Find where the given text appears and provide that cell's center as (X, Y) coordinate. 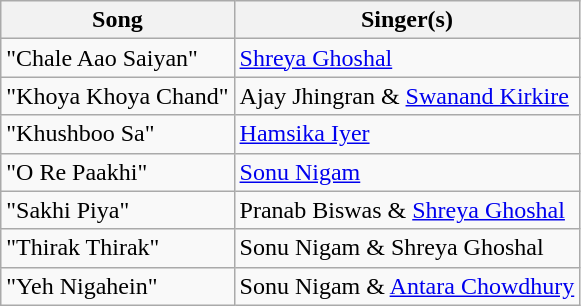
"Khoya Khoya Chand" (118, 96)
Sonu Nigam & Shreya Ghoshal (407, 248)
Sonu Nigam & Antara Chowdhury (407, 286)
Pranab Biswas & Shreya Ghoshal (407, 210)
"Thirak Thirak" (118, 248)
"Sakhi Piya" (118, 210)
Hamsika Iyer (407, 134)
"O Re Paakhi" (118, 172)
Singer(s) (407, 20)
"Khushboo Sa" (118, 134)
"Chale Aao Saiyan" (118, 58)
Song (118, 20)
Shreya Ghoshal (407, 58)
Ajay Jhingran & Swanand Kirkire (407, 96)
"Yeh Nigahein" (118, 286)
Sonu Nigam (407, 172)
